Scan for the cell matching the given text and deliver its (x, y) coordinate at center. 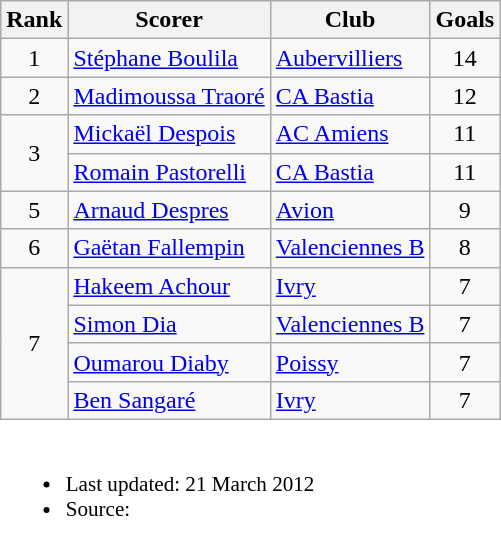
14 (465, 58)
Romain Pastorelli (169, 172)
8 (465, 248)
Avion (350, 210)
5 (34, 210)
Mickaël Despois (169, 134)
12 (465, 96)
1 (34, 58)
Oumarou Diaby (169, 362)
6 (34, 248)
Gaëtan Fallempin (169, 248)
AC Amiens (350, 134)
Ben Sangaré (169, 400)
Stéphane Boulila (169, 58)
Club (350, 20)
Last updated: 21 March 2012Source: (250, 484)
Madimoussa Traoré (169, 96)
Arnaud Despres (169, 210)
Rank (34, 20)
Scorer (169, 20)
Goals (465, 20)
Simon Dia (169, 324)
Hakeem Achour (169, 286)
9 (465, 210)
Poissy (350, 362)
2 (34, 96)
3 (34, 153)
Aubervilliers (350, 58)
